Identify which cell holds the provided text, then report its (x, y) central coordinate. 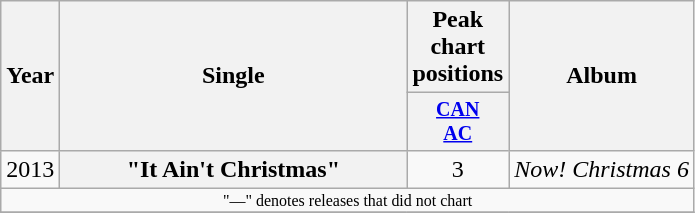
Year (30, 76)
"—" denotes releases that did not chart (348, 200)
2013 (30, 169)
"It Ain't Christmas" (234, 169)
CANAC (458, 122)
Peak chart positions (458, 47)
Single (234, 76)
Now! Christmas 6 (602, 169)
Album (602, 76)
3 (458, 169)
